Search for the cell housing the specified text and yield its [X, Y] center coordinate. 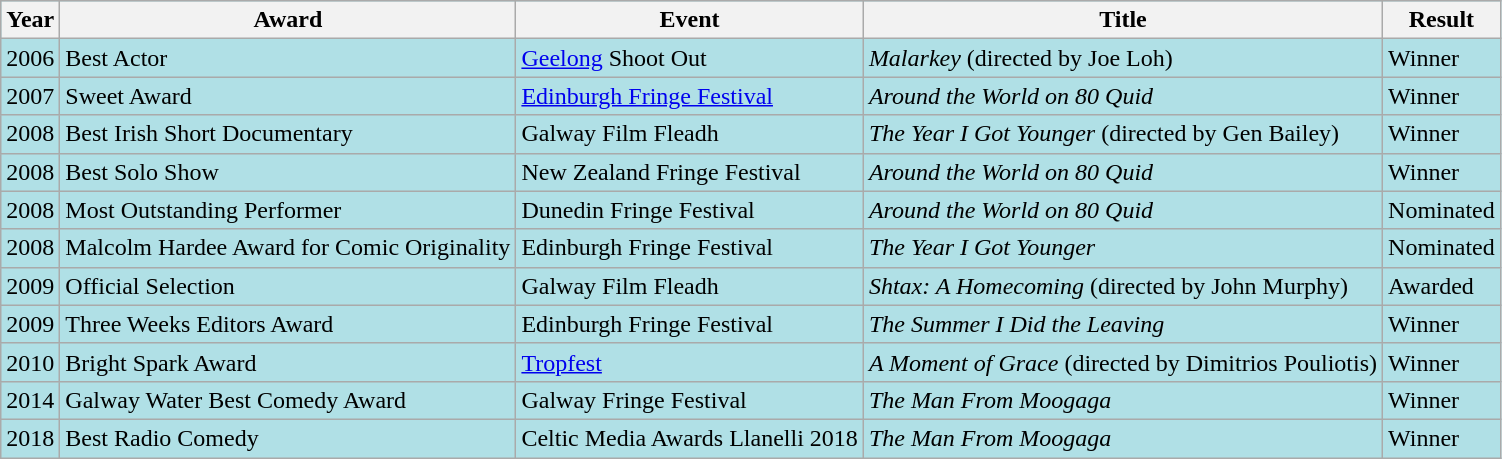
The Year I Got Younger (directed by Gen Bailey) [1122, 134]
2006 [30, 58]
Award [288, 20]
2010 [30, 362]
Best Irish Short Documentary [288, 134]
The Year I Got Younger [1122, 248]
Bright Spark Award [288, 362]
New Zealand Fringe Festival [690, 172]
Celtic Media Awards Llanelli 2018 [690, 438]
Sweet Award [288, 96]
Best Solo Show [288, 172]
Event [690, 20]
Three Weeks Editors Award [288, 324]
Best Actor [288, 58]
Dunedin Fringe Festival [690, 210]
Malarkey (directed by Joe Loh) [1122, 58]
Title [1122, 20]
2018 [30, 438]
2007 [30, 96]
2014 [30, 400]
Result [1442, 20]
Galway Fringe Festival [690, 400]
Year [30, 20]
Official Selection [288, 286]
Awarded [1442, 286]
Galway Water Best Comedy Award [288, 400]
Geelong Shoot Out [690, 58]
Shtax: A Homecoming (directed by John Murphy) [1122, 286]
A Moment of Grace (directed by Dimitrios Pouliotis) [1122, 362]
Malcolm Hardee Award for Comic Originality [288, 248]
Best Radio Comedy [288, 438]
Tropfest [690, 362]
The Summer I Did the Leaving [1122, 324]
Most Outstanding Performer [288, 210]
